Locate the cell with the specified text and output its [x, y] center coordinate. 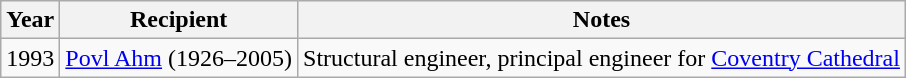
Notes [602, 20]
Year [30, 20]
Recipient [179, 20]
Structural engineer, principal engineer for Coventry Cathedral [602, 58]
Povl Ahm (1926–2005) [179, 58]
1993 [30, 58]
